For the text-containing cell, return its midpoint in [X, Y] coordinate format. 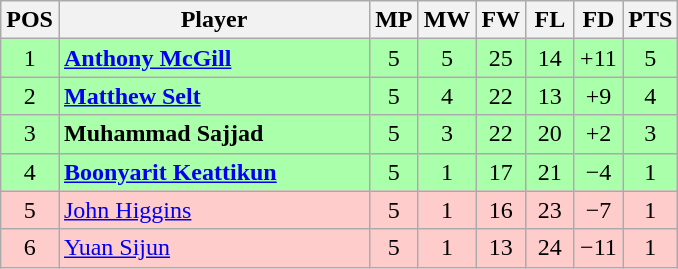
MP [394, 20]
Matthew Selt [214, 96]
16 [501, 210]
21 [550, 172]
24 [550, 248]
MW [447, 20]
+11 [598, 58]
−4 [598, 172]
+2 [598, 134]
23 [550, 210]
25 [501, 58]
John Higgins [214, 210]
Boonyarit Keattikun [214, 172]
POS [30, 20]
Anthony McGill [214, 58]
2 [30, 96]
+9 [598, 96]
14 [550, 58]
FW [501, 20]
FL [550, 20]
−11 [598, 248]
−7 [598, 210]
Yuan Sijun [214, 248]
20 [550, 134]
Muhammad Sajjad [214, 134]
6 [30, 248]
FD [598, 20]
Player [214, 20]
PTS [650, 20]
17 [501, 172]
